Return the [X, Y] coordinate for the center point of the cell that contains the specified text.  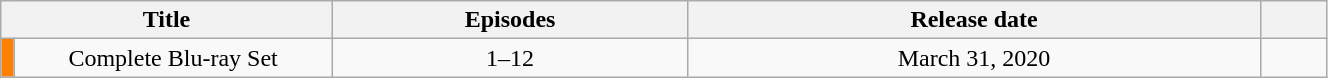
Complete Blu-ray Set [173, 58]
March 31, 2020 [974, 58]
Release date [974, 20]
1–12 [510, 58]
Title [166, 20]
Episodes [510, 20]
